Provide the (x, y) coordinate of the cell's center where the given text is located.  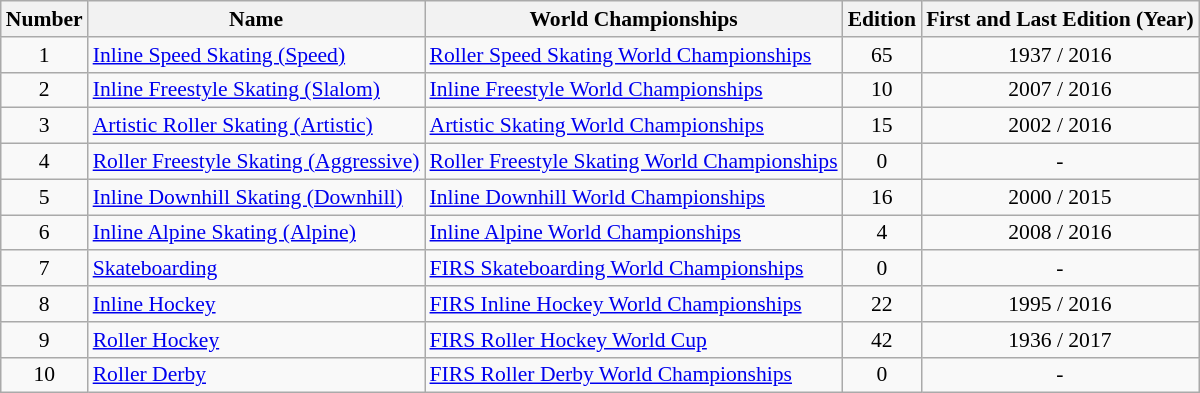
9 (44, 340)
Inline Downhill World Championships (633, 197)
6 (44, 233)
7 (44, 269)
Roller Speed Skating World Championships (633, 55)
Artistic Skating World Championships (633, 126)
2002 / 2016 (1060, 126)
Inline Hockey (256, 304)
8 (44, 304)
Skateboarding (256, 269)
Edition (882, 19)
2000 / 2015 (1060, 197)
1995 / 2016 (1060, 304)
Inline Speed Skating (Speed) (256, 55)
Number (44, 19)
FIRS Skateboarding World Championships (633, 269)
FIRS Roller Hockey World Cup (633, 340)
1937 / 2016 (1060, 55)
16 (882, 197)
5 (44, 197)
First and Last Edition (Year) (1060, 19)
Roller Freestyle Skating World Championships (633, 162)
Inline Alpine Skating (Alpine) (256, 233)
65 (882, 55)
1 (44, 55)
Inline Freestyle World Championships (633, 90)
Roller Freestyle Skating (Aggressive) (256, 162)
Roller Hockey (256, 340)
15 (882, 126)
FIRS Roller Derby World Championships (633, 375)
Name (256, 19)
2 (44, 90)
2007 / 2016 (1060, 90)
2008 / 2016 (1060, 233)
World Championships (633, 19)
Inline Downhill Skating (Downhill) (256, 197)
Inline Alpine World Championships (633, 233)
1936 / 2017 (1060, 340)
Artistic Roller Skating (Artistic) (256, 126)
Inline Freestyle Skating (Slalom) (256, 90)
3 (44, 126)
22 (882, 304)
Roller Derby (256, 375)
42 (882, 340)
FIRS Inline Hockey World Championships (633, 304)
